Provide the [x, y] coordinate of the cell's center where the given text is located.  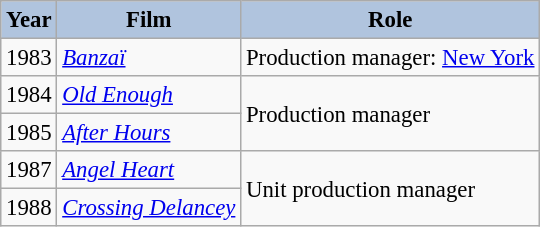
After Hours [149, 133]
Production manager: New York [390, 58]
Film [149, 20]
Year [29, 20]
Old Enough [149, 95]
1988 [29, 208]
1983 [29, 58]
1985 [29, 133]
1987 [29, 170]
Angel Heart [149, 170]
Role [390, 20]
1984 [29, 95]
Banzaï [149, 58]
Production manager [390, 114]
Crossing Delancey [149, 208]
Unit production manager [390, 188]
